Extract the (X, Y) coordinate from the center of the cell holding the provided text.  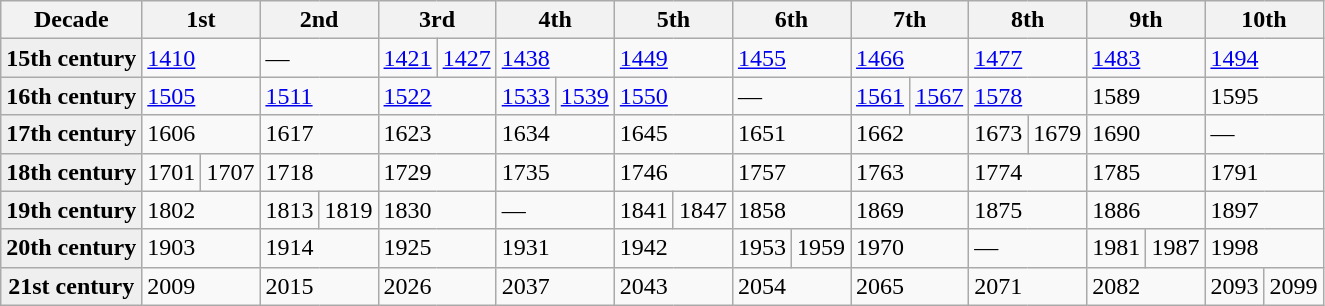
1690 (1146, 134)
1735 (555, 172)
1981 (1116, 248)
1567 (940, 96)
1897 (1264, 210)
1645 (673, 134)
1662 (910, 134)
1763 (910, 172)
21st century (72, 286)
1729 (437, 172)
2009 (201, 286)
1651 (791, 134)
17th century (72, 134)
1449 (673, 58)
2082 (1146, 286)
2065 (910, 286)
1511 (319, 96)
1830 (437, 210)
1925 (437, 248)
2099 (1294, 286)
7th (910, 20)
1455 (791, 58)
1858 (791, 210)
1802 (201, 210)
1959 (820, 248)
5th (673, 20)
1869 (910, 210)
18th century (72, 172)
1494 (1264, 58)
2054 (791, 286)
1886 (1146, 210)
1673 (998, 134)
2015 (319, 286)
1847 (702, 210)
4th (555, 20)
15th century (72, 58)
1819 (348, 210)
1539 (584, 96)
1701 (172, 172)
1634 (555, 134)
1785 (1146, 172)
1931 (555, 248)
1466 (910, 58)
1718 (319, 172)
1550 (673, 96)
1438 (555, 58)
6th (791, 20)
2093 (1234, 286)
1483 (1146, 58)
2026 (437, 286)
1427 (466, 58)
1914 (319, 248)
1942 (673, 248)
3rd (437, 20)
10th (1264, 20)
1421 (408, 58)
20th century (72, 248)
1679 (1058, 134)
1533 (526, 96)
1987 (1176, 248)
1875 (1028, 210)
1841 (644, 210)
1623 (437, 134)
1903 (201, 248)
1477 (1028, 58)
1791 (1264, 172)
1st (201, 20)
1970 (910, 248)
2nd (319, 20)
1813 (290, 210)
1410 (201, 58)
8th (1028, 20)
1589 (1146, 96)
1707 (230, 172)
1561 (880, 96)
2037 (555, 286)
Decade (72, 20)
19th century (72, 210)
1522 (437, 96)
1746 (673, 172)
1606 (201, 134)
1953 (762, 248)
1774 (1028, 172)
1617 (319, 134)
2071 (1028, 286)
1578 (1028, 96)
9th (1146, 20)
2043 (673, 286)
1595 (1264, 96)
1757 (791, 172)
1998 (1264, 248)
16th century (72, 96)
1505 (201, 96)
